Identify which cell holds the provided text, then report its (x, y) central coordinate. 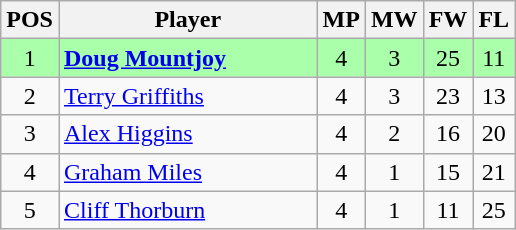
Player (188, 20)
5 (30, 210)
Doug Mountjoy (188, 58)
MP (341, 20)
Terry Griffiths (188, 96)
Graham Miles (188, 172)
FW (448, 20)
Cliff Thorburn (188, 210)
FL (494, 20)
15 (448, 172)
MW (394, 20)
21 (494, 172)
20 (494, 134)
13 (494, 96)
Alex Higgins (188, 134)
POS (30, 20)
23 (448, 96)
16 (448, 134)
